Detect which cell encompasses the target text, then output its [x, y] center coordinate. 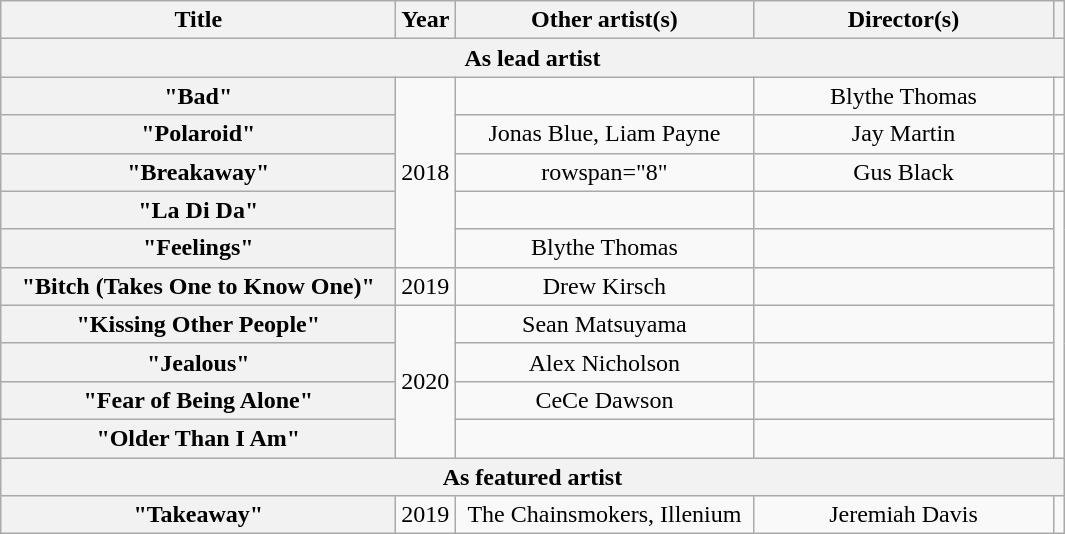
Sean Matsuyama [604, 324]
"Kissing Other People" [198, 324]
Drew Kirsch [604, 286]
2020 [426, 381]
Gus Black [904, 172]
"Polaroid" [198, 134]
"Bitch (Takes One to Know One)" [198, 286]
Year [426, 20]
CeCe Dawson [604, 400]
"Older Than I Am" [198, 438]
Jonas Blue, Liam Payne [604, 134]
"Takeaway" [198, 515]
Title [198, 20]
"Fear of Being Alone" [198, 400]
Alex Nicholson [604, 362]
"Bad" [198, 96]
The Chainsmokers, Illenium [604, 515]
Other artist(s) [604, 20]
2018 [426, 172]
Director(s) [904, 20]
"Feelings" [198, 248]
As lead artist [532, 58]
As featured artist [532, 477]
"Breakaway" [198, 172]
"La Di Da" [198, 210]
"Jealous" [198, 362]
Jeremiah Davis [904, 515]
Jay Martin [904, 134]
rowspan="8" [604, 172]
